From the cell containing the given text, extract its center point as (x, y) coordinate. 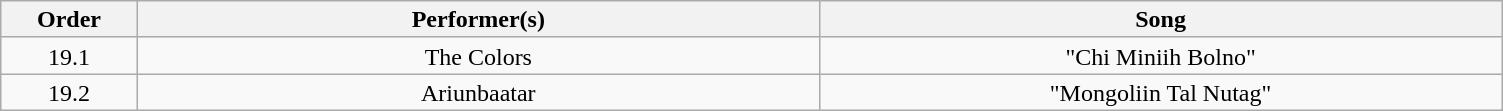
"Mongoliin Tal Nutag" (1160, 92)
Ariunbaatar (478, 92)
Performer(s) (478, 20)
"Chi Miniih Bolno" (1160, 56)
The Colors (478, 56)
Order (69, 20)
19.1 (69, 56)
Song (1160, 20)
19.2 (69, 92)
